Pinpoint the cell where the given text exists, returning its [x, y] midpoint coordinate. 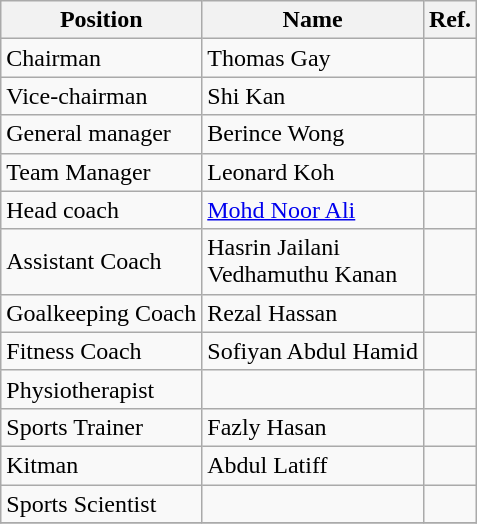
Physiotherapist [102, 389]
Berince Wong [313, 134]
Fazly Hasan [313, 427]
Sofiyan Abdul Hamid [313, 351]
Name [313, 20]
Mohd Noor Ali [313, 210]
Fitness Coach [102, 351]
Ref. [450, 20]
Vice-chairman [102, 96]
Leonard Koh [313, 172]
Goalkeeping Coach [102, 313]
Hasrin Jailani Vedhamuthu Kanan [313, 262]
Sports Scientist [102, 503]
Head coach [102, 210]
Shi Kan [313, 96]
Position [102, 20]
Sports Trainer [102, 427]
Team Manager [102, 172]
General manager [102, 134]
Chairman [102, 58]
Kitman [102, 465]
Thomas Gay [313, 58]
Assistant Coach [102, 262]
Abdul Latiff [313, 465]
Rezal Hassan [313, 313]
